Extract the (X, Y) coordinate from the center of the cell holding the provided text.  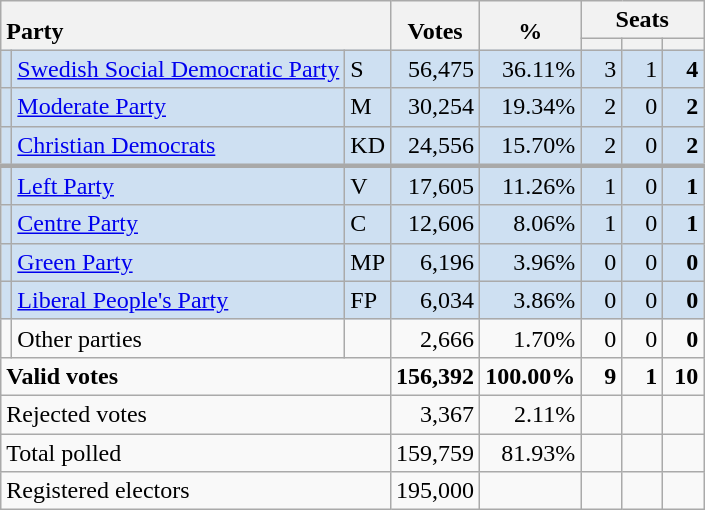
100.00% (530, 376)
Liberal People's Party (178, 300)
FP (368, 300)
MP (368, 262)
M (368, 107)
15.70% (530, 146)
Left Party (178, 186)
S (368, 69)
17,605 (436, 186)
3,367 (436, 414)
56,475 (436, 69)
11.26% (530, 186)
Other parties (178, 338)
81.93% (530, 453)
V (368, 186)
6,034 (436, 300)
9 (602, 376)
159,759 (436, 453)
10 (684, 376)
1.70% (530, 338)
3 (602, 69)
Valid votes (196, 376)
24,556 (436, 146)
36.11% (530, 69)
Party (196, 26)
Rejected votes (196, 414)
C (368, 224)
6,196 (436, 262)
2.11% (530, 414)
3.96% (530, 262)
Moderate Party (178, 107)
8.06% (530, 224)
Christian Democrats (178, 146)
30,254 (436, 107)
Green Party (178, 262)
KD (368, 146)
2,666 (436, 338)
Registered electors (196, 491)
19.34% (530, 107)
Total polled (196, 453)
Centre Party (178, 224)
Seats (642, 20)
Swedish Social Democratic Party (178, 69)
4 (684, 69)
% (530, 26)
12,606 (436, 224)
195,000 (436, 491)
Votes (436, 26)
3.86% (530, 300)
156,392 (436, 376)
